Scan for the cell matching the given text and deliver its [X, Y] coordinate at center. 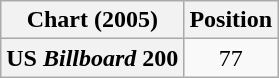
Chart (2005) [92, 20]
US Billboard 200 [92, 58]
Position [231, 20]
77 [231, 58]
